Locate the cell with the specified text and output its (x, y) center coordinate. 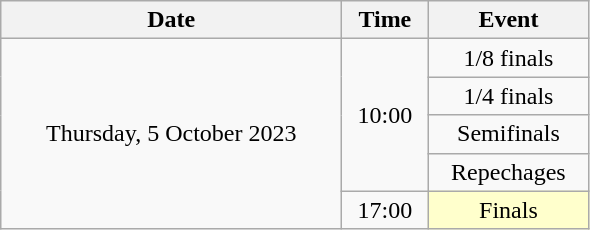
17:00 (385, 210)
Semifinals (508, 134)
1/4 finals (508, 96)
Repechages (508, 172)
1/8 finals (508, 58)
Thursday, 5 October 2023 (172, 134)
Time (385, 20)
Finals (508, 210)
Date (172, 20)
10:00 (385, 115)
Event (508, 20)
